Locate the cell with the specified text and output its [X, Y] center coordinate. 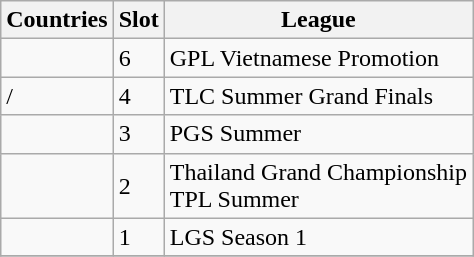
Thailand Grand Championship TPL Summer [318, 186]
Slot [138, 20]
6 [138, 58]
/ [57, 96]
TLC Summer Grand Finals [318, 96]
4 [138, 96]
LGS Season 1 [318, 237]
3 [138, 134]
2 [138, 186]
PGS Summer [318, 134]
1 [138, 237]
League [318, 20]
GPL Vietnamese Promotion [318, 58]
Countries [57, 20]
